For the text-containing cell, return its midpoint in (X, Y) coordinate format. 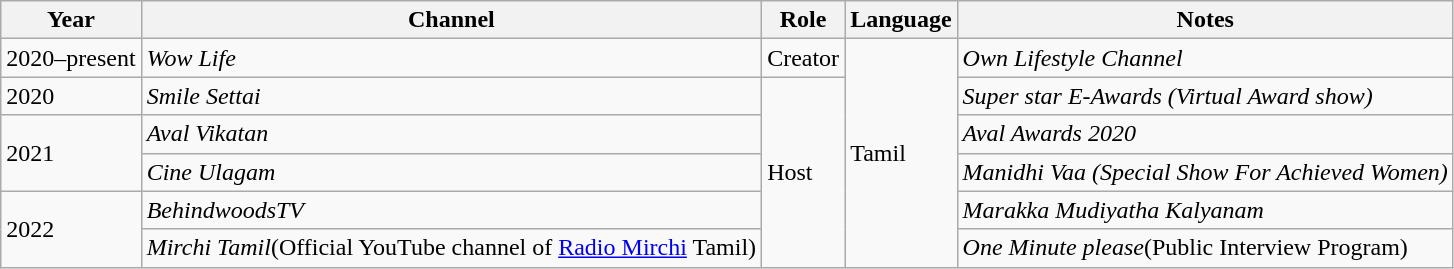
Cine Ulagam (451, 172)
Manidhi Vaa (Special Show For Achieved Women) (1205, 172)
Channel (451, 20)
Host (804, 172)
Wow Life (451, 58)
2021 (71, 153)
Aval Awards 2020 (1205, 134)
2020–present (71, 58)
Year (71, 20)
Creator (804, 58)
One Minute please(Public Interview Program) (1205, 248)
Role (804, 20)
Language (901, 20)
Super star E-Awards (Virtual Award show) (1205, 96)
Own Lifestyle Channel (1205, 58)
2022 (71, 229)
Marakka Mudiyatha Kalyanam (1205, 210)
Notes (1205, 20)
Tamil (901, 153)
Mirchi Tamil(Official YouTube channel of Radio Mirchi Tamil) (451, 248)
2020 (71, 96)
Aval Vikatan (451, 134)
BehindwoodsTV (451, 210)
Smile Settai (451, 96)
